Scan for the cell matching the given text and deliver its [X, Y] coordinate at center. 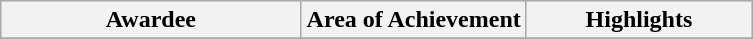
Awardee [151, 20]
Area of Achievement [414, 20]
Highlights [638, 20]
